Output the (X, Y) coordinate of the center of the cell containing the given text.  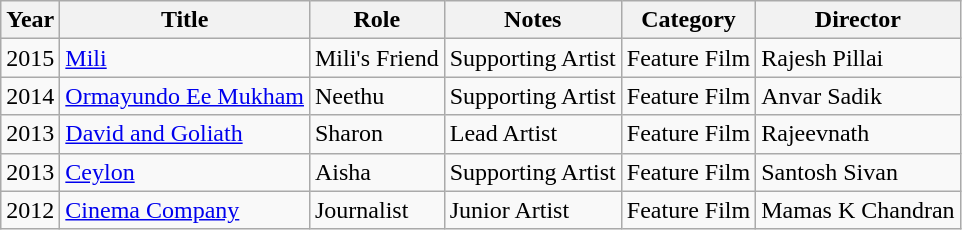
Mili's Friend (376, 58)
David and Goliath (185, 134)
Neethu (376, 96)
Aisha (376, 172)
Rajesh Pillai (858, 58)
Cinema Company (185, 210)
Year (30, 20)
2015 (30, 58)
Lead Artist (532, 134)
Mamas K Chandran (858, 210)
Notes (532, 20)
Journalist (376, 210)
Anvar Sadik (858, 96)
2012 (30, 210)
Category (688, 20)
Title (185, 20)
Mili (185, 58)
Rajeevnath (858, 134)
Sharon (376, 134)
Ormayundo Ee Mukham (185, 96)
Ceylon (185, 172)
Role (376, 20)
Director (858, 20)
2014 (30, 96)
Santosh Sivan (858, 172)
Junior Artist (532, 210)
